Capture the cell that displays the provided text and extract its (X, Y) central coordinate. 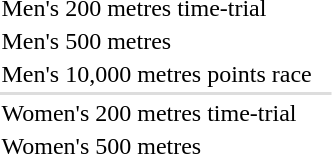
Men's 500 metres (156, 41)
Women's 200 metres time-trial (156, 113)
Men's 10,000 metres points race (156, 74)
